From the cell containing the given text, extract its center point as [X, Y] coordinate. 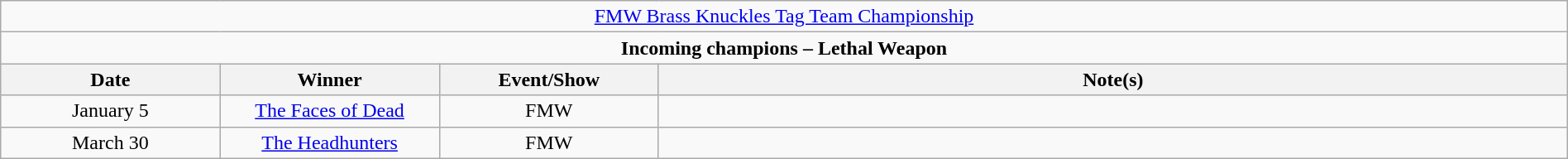
Winner [329, 79]
FMW Brass Knuckles Tag Team Championship [784, 17]
The Headhunters [329, 142]
Date [111, 79]
Note(s) [1113, 79]
March 30 [111, 142]
January 5 [111, 111]
Incoming champions – Lethal Weapon [784, 48]
The Faces of Dead [329, 111]
Event/Show [549, 79]
